For the text-containing cell, return its midpoint in (X, Y) coordinate format. 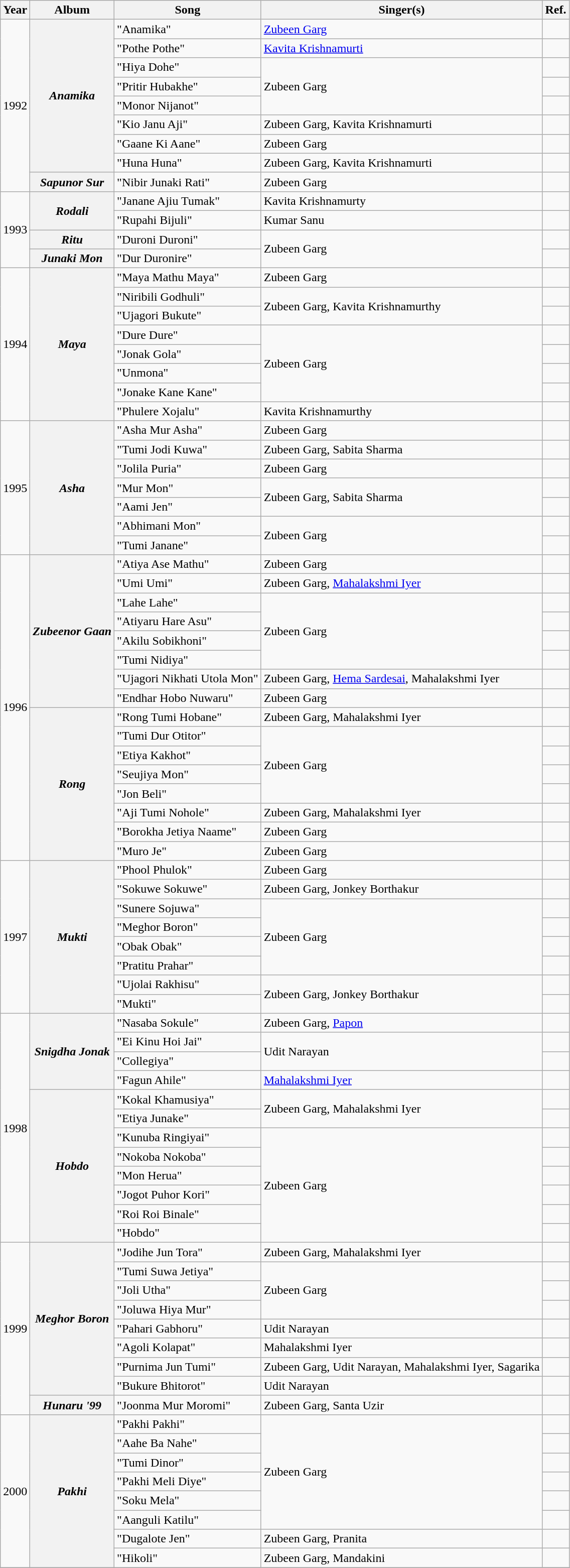
"Niribili Godhuli" (188, 297)
Zubeen Garg, Pranita (401, 1539)
"Joluwa Hiya Mur" (188, 1309)
"Anamika" (188, 29)
Hobdo (72, 1166)
"Gaane Ki Aane" (188, 144)
"Ei Kinu Hoi Jai" (188, 1042)
"Tumi Janane" (188, 545)
Album (72, 10)
"Asha Mur Asha" (188, 430)
"Aami Jen" (188, 507)
"Mur Mon" (188, 488)
Hunaru '99 (72, 1405)
"Fagun Ahile" (188, 1080)
"Aji Tumi Nohole" (188, 812)
"Tumi Dinor" (188, 1463)
"Kokal Khamusiya" (188, 1099)
Zubeen Garg, Hema Sardesai, Mahalakshmi Iyer (401, 679)
"Jolila Puria" (188, 468)
"Jon Beli" (188, 793)
"Janane Ajiu Tumak" (188, 201)
"Hiya Dohe" (188, 67)
"Mon Herua" (188, 1176)
Zubeen Garg, Kavita Krishnamurthy (401, 306)
"Umi Umi" (188, 583)
"Seujiya Mon" (188, 774)
1998 (15, 1128)
"Akilu Sobikhoni" (188, 641)
Singer(s) (401, 10)
"Joli Utha" (188, 1290)
"Dugalote Jen" (188, 1539)
"Sunere Sojuwa" (188, 908)
1999 (15, 1329)
"Pritir Hubakhe" (188, 86)
Zubeen Garg, Santa Uzir (401, 1405)
"Atiyaru Hare Asu" (188, 622)
"Aanguli Katilu" (188, 1520)
1994 (15, 344)
Zubeenor Gaan (72, 631)
"Rong Tumi Hobane" (188, 717)
"Agoli Kolapat" (188, 1348)
"Bukure Bhitorot" (188, 1386)
"Atiya Ase Mathu" (188, 564)
"Hobdo" (188, 1233)
"Soku Mela" (188, 1501)
"Muro Je" (188, 851)
"Tumi Suwa Jetiya" (188, 1271)
"Jonake Kane Kane" (188, 392)
"Roi Roi Binale" (188, 1214)
"Nasaba Sokule" (188, 1023)
"Endhar Hobo Nuwaru" (188, 698)
"Ujagori Nikhati Utola Mon" (188, 679)
"Nibir Junaki Rati" (188, 182)
"Sokuwe Sokuwe" (188, 889)
"Meghor Boron" (188, 927)
1992 (15, 105)
"Tumi Nidiya" (188, 660)
"Tumi Jodi Kuwa" (188, 449)
Year (15, 10)
Sapunor Sur (72, 182)
Meghor Boron (72, 1319)
Song (188, 10)
"Pakhi Meli Diye" (188, 1482)
Junaki Mon (72, 259)
"Mukti" (188, 1004)
"Obak Obak" (188, 946)
"Kunuba Ringiyai" (188, 1137)
Rodali (72, 210)
Kumar Sanu (401, 220)
"Pratitu Prahar" (188, 966)
"Dure Dure" (188, 335)
2000 (15, 1491)
"Nokoba Nokoba" (188, 1156)
"Jodihe Jun Tora" (188, 1252)
Asha (72, 488)
"Jogot Puhor Kori" (188, 1195)
"Pakhi Pakhi" (188, 1424)
1993 (15, 229)
"Jonak Gola" (188, 354)
Maya (72, 344)
"Hikoli" (188, 1558)
"Etiya Junake" (188, 1118)
Anamika (72, 96)
"Abhimani Mon" (188, 526)
Ref. (556, 10)
"Maya Mathu Maya" (188, 278)
Zubeen Garg, Udit Narayan, Mahalakshmi Iyer, Sagarika (401, 1367)
Zubeen Garg, Mandakini (401, 1558)
Pakhi (72, 1491)
"Kio Janu Aji" (188, 125)
"Purnima Jun Tumi" (188, 1367)
"Ujolai Rakhisu" (188, 985)
Snigdha Jonak (72, 1051)
1997 (15, 937)
"Borokha Jetiya Naame" (188, 831)
"Joonma Mur Moromi" (188, 1405)
Mukti (72, 937)
"Phool Phulok" (188, 870)
Zubeen Garg, Papon (401, 1023)
"Pothe Pothe" (188, 48)
"Monor Nijanot" (188, 105)
"Dur Duronire" (188, 259)
Kavita Krishnamurthy (401, 411)
"Aahe Ba Nahe" (188, 1443)
Kavita Krishnamurti (401, 48)
"Tumi Dur Otitor" (188, 736)
"Duroni Duroni" (188, 239)
"Ujagori Bukute" (188, 316)
1996 (15, 708)
"Huna Huna" (188, 163)
Ritu (72, 239)
"Unmona" (188, 373)
Kavita Krishnamurty (401, 201)
"Collegiya" (188, 1061)
"Pahari Gabhoru" (188, 1329)
"Phulere Xojalu" (188, 411)
"Rupahi Bijuli" (188, 220)
Rong (72, 784)
"Lahe Lahe" (188, 602)
1995 (15, 488)
"Etiya Kakhot" (188, 755)
